Extract the (X, Y) coordinate from the center of the cell holding the provided text.  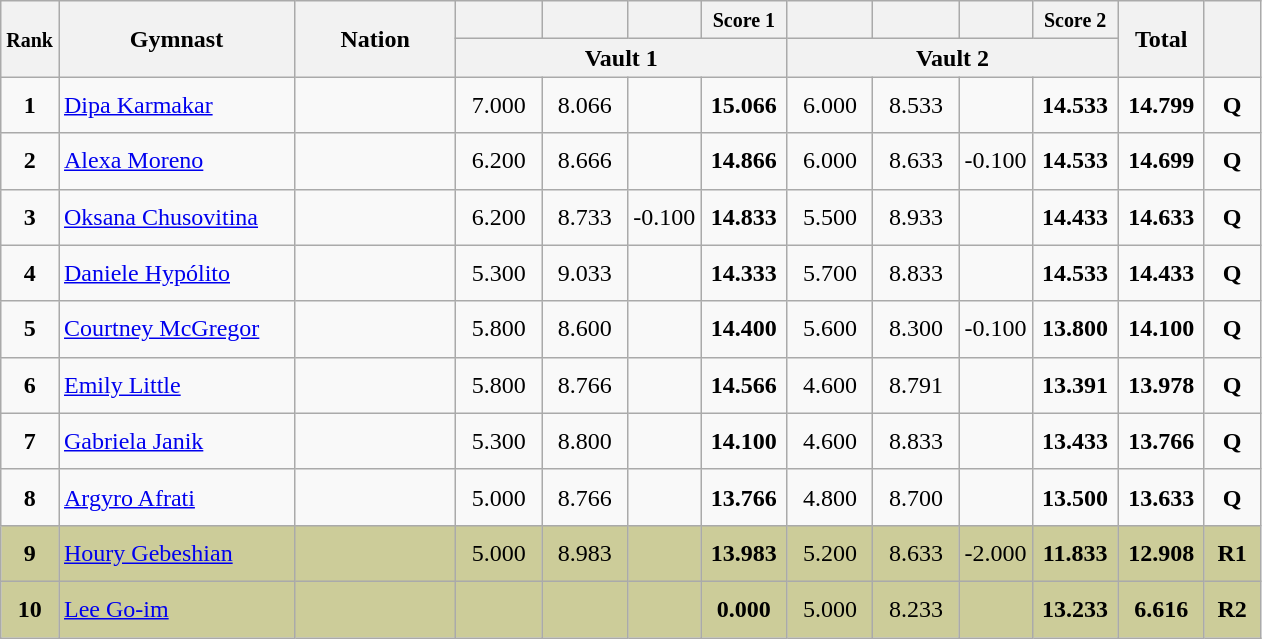
Nation (376, 39)
14.400 (744, 329)
Gymnast (176, 39)
-2.000 (996, 553)
13.233 (1075, 609)
7 (30, 441)
3 (30, 217)
8 (30, 497)
8.066 (585, 105)
Alexa Moreno (176, 161)
8.791 (916, 385)
Score 2 (1075, 20)
8.800 (585, 441)
8.666 (585, 161)
Vault 1 (622, 58)
8.933 (916, 217)
12.908 (1161, 553)
14.566 (744, 385)
4.800 (830, 497)
Dipa Karmakar (176, 105)
14.333 (744, 273)
13.800 (1075, 329)
Score 1 (744, 20)
5.500 (830, 217)
14.633 (1161, 217)
5.600 (830, 329)
9.033 (585, 273)
13.433 (1075, 441)
14.699 (1161, 161)
4 (30, 273)
5 (30, 329)
13.391 (1075, 385)
8.733 (585, 217)
Argyro Afrati (176, 497)
Gabriela Janik (176, 441)
13.983 (744, 553)
1 (30, 105)
14.799 (1161, 105)
5.700 (830, 273)
Courtney McGregor (176, 329)
Vault 2 (952, 58)
13.500 (1075, 497)
Emily Little (176, 385)
Lee Go-im (176, 609)
Oksana Chusovitina (176, 217)
0.000 (744, 609)
15.066 (744, 105)
5.200 (830, 553)
Rank (30, 39)
8.233 (916, 609)
11.833 (1075, 553)
8.600 (585, 329)
10 (30, 609)
6 (30, 385)
Total (1161, 39)
9 (30, 553)
R1 (1232, 553)
6.616 (1161, 609)
8.533 (916, 105)
8.300 (916, 329)
2 (30, 161)
7.000 (499, 105)
R2 (1232, 609)
8.983 (585, 553)
14.833 (744, 217)
13.633 (1161, 497)
14.866 (744, 161)
8.700 (916, 497)
Daniele Hypólito (176, 273)
Houry Gebeshian (176, 553)
13.978 (1161, 385)
